Detect which cell encompasses the target text, then output its [x, y] center coordinate. 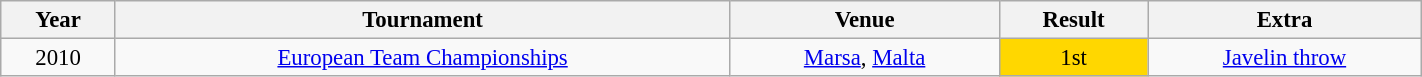
Marsa, Malta [865, 58]
Venue [865, 20]
Javelin throw [1285, 58]
Result [1073, 20]
Extra [1285, 20]
Tournament [422, 20]
European Team Championships [422, 58]
Year [58, 20]
1st [1073, 58]
2010 [58, 58]
